Output the [x, y] coordinate of the center of the cell containing the given text.  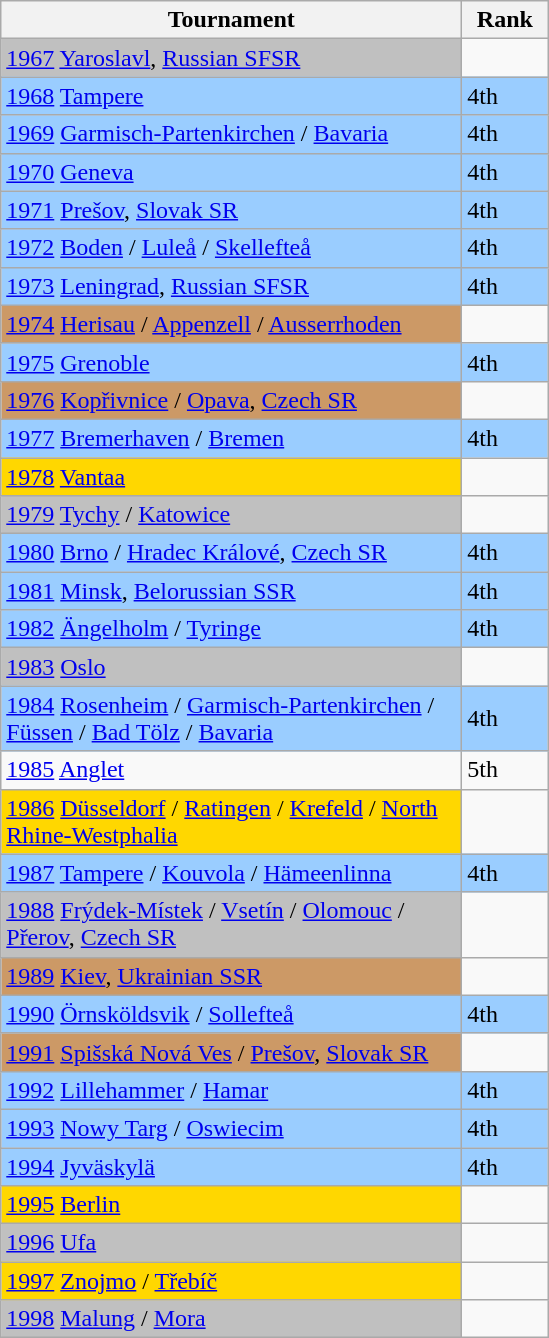
Tournament [232, 20]
1984 Rosenheim / Garmisch-Partenkirchen / Füssen / Bad Tölz / Bavaria [232, 718]
1973 Leningrad, Russian SFSR [232, 286]
1981 Minsk, Belorussian SSR [232, 591]
1996 Ufa [232, 1243]
1968 Tampere [232, 96]
1980 Brno / Hradec Králové, Czech SR [232, 553]
1989 Kiev, Ukrainian SSR [232, 976]
5th [505, 770]
1995 Berlin [232, 1205]
1978 Vantaa [232, 477]
1997 Znojmo / Třebíč [232, 1281]
1988 Frýdek-Místek / Vsetín / Olomouc / Přerov, Czech SR [232, 924]
1982 Ängelholm / Tyringe [232, 629]
1994 Jyväskylä [232, 1167]
1976 Kopřivnice / Opava, Czech SR [232, 400]
1970 Geneva [232, 172]
1991 Spišská Nová Ves / Prešov, Slovak SR [232, 1052]
1979 Tychy / Katowice [232, 515]
1993 Nowy Targ / Oswiecim [232, 1128]
1987 Tampere / Kouvola / Hämeenlinna [232, 873]
Rank [505, 20]
1992 Lillehammer / Hamar [232, 1090]
1975 Grenoble [232, 362]
1969 Garmisch-Partenkirchen / Bavaria [232, 134]
1998 Malung / Mora [232, 1319]
1974 Herisau / Appenzell / Ausserrhoden [232, 324]
1985 Anglet [232, 770]
1990 Örnsköldsvik / Sollefteå [232, 1014]
1971 Prešov, Slovak SR [232, 210]
1967 Yaroslavl, Russian SFSR [232, 58]
1983 Oslo [232, 667]
1972 Boden / Luleå / Skellefteå [232, 248]
1977 Bremerhaven / Bremen [232, 438]
1986 Düsseldorf / Ratingen / Krefeld / North Rhine-Westphalia [232, 822]
